Scan for the cell matching the given text and deliver its [X, Y] coordinate at center. 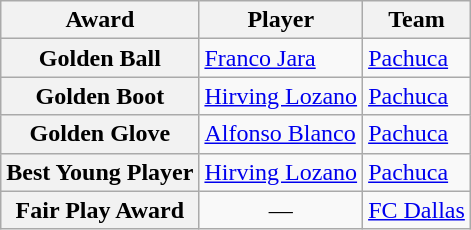
Best Young Player [100, 172]
— [281, 210]
Award [100, 20]
Player [281, 20]
Golden Glove [100, 134]
Alfonso Blanco [281, 134]
Team [417, 20]
Franco Jara [281, 58]
Golden Boot [100, 96]
Golden Ball [100, 58]
FC Dallas [417, 210]
Fair Play Award [100, 210]
